Pinpoint the cell where the given text exists, returning its (x, y) midpoint coordinate. 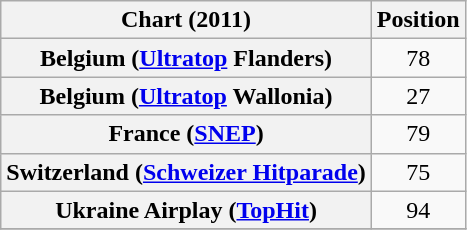
Position (418, 20)
Belgium (Ultratop Wallonia) (186, 96)
Chart (2011) (186, 20)
94 (418, 210)
27 (418, 96)
Belgium (Ultratop Flanders) (186, 58)
79 (418, 134)
78 (418, 58)
Switzerland (Schweizer Hitparade) (186, 172)
75 (418, 172)
Ukraine Airplay (TopHit) (186, 210)
France (SNEP) (186, 134)
